Search for the cell housing the specified text and yield its (X, Y) center coordinate. 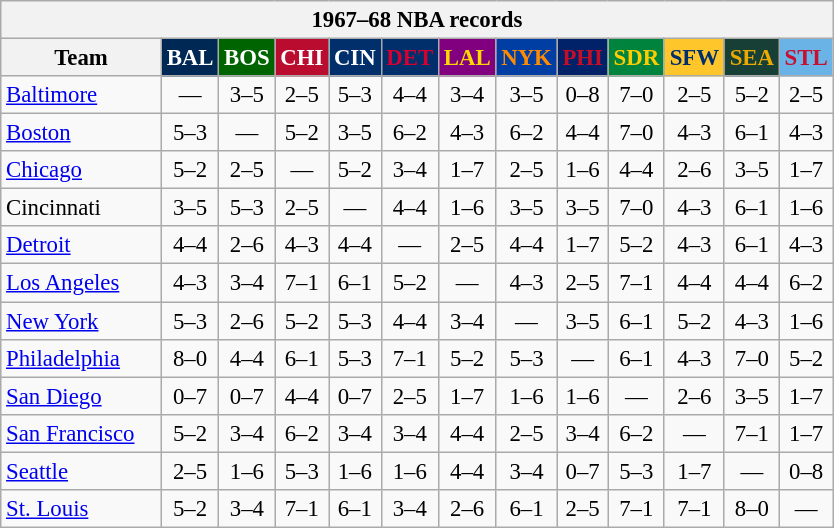
PHI (582, 58)
CIN (355, 58)
1967–68 NBA records (417, 20)
Seattle (82, 471)
Team (82, 58)
Cincinnati (82, 208)
BOS (247, 58)
CHI (302, 58)
Boston (82, 133)
DET (410, 58)
Baltimore (82, 95)
San Diego (82, 396)
Detroit (82, 245)
LAL (466, 58)
NYK (526, 58)
Chicago (82, 170)
St. Louis (82, 509)
SDR (636, 58)
San Francisco (82, 433)
Los Angeles (82, 283)
SFW (694, 58)
BAL (190, 58)
New York (82, 321)
Philadelphia (82, 358)
STL (806, 58)
SEA (752, 58)
